Capture the cell that displays the provided text and extract its [x, y] central coordinate. 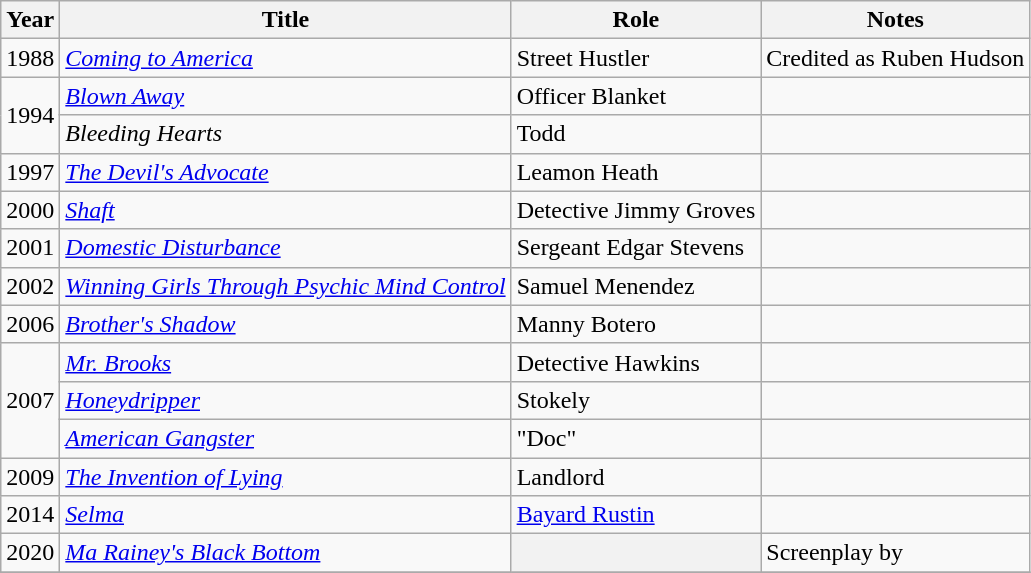
American Gangster [286, 438]
Detective Hawkins [636, 362]
2009 [30, 477]
Honeydripper [286, 400]
2000 [30, 210]
1994 [30, 115]
Selma [286, 515]
Year [30, 20]
Ma Rainey's Black Bottom [286, 553]
2007 [30, 400]
Brother's Shadow [286, 324]
Manny Botero [636, 324]
2001 [30, 248]
Credited as Ruben Hudson [896, 58]
Todd [636, 134]
Screenplay by [896, 553]
Coming to America [286, 58]
The Invention of Lying [286, 477]
Notes [896, 20]
Title [286, 20]
Winning Girls Through Psychic Mind Control [286, 286]
2014 [30, 515]
Stokely [636, 400]
2006 [30, 324]
"Doc" [636, 438]
1988 [30, 58]
Officer Blanket [636, 96]
2020 [30, 553]
The Devil's Advocate [286, 172]
Mr. Brooks [286, 362]
Landlord [636, 477]
Detective Jimmy Groves [636, 210]
Leamon Heath [636, 172]
Street Hustler [636, 58]
Blown Away [286, 96]
2002 [30, 286]
Shaft [286, 210]
Samuel Menendez [636, 286]
Sergeant Edgar Stevens [636, 248]
Bayard Rustin [636, 515]
Bleeding Hearts [286, 134]
1997 [30, 172]
Role [636, 20]
Domestic Disturbance [286, 248]
